Pinpoint the cell where the given text exists, returning its (x, y) midpoint coordinate. 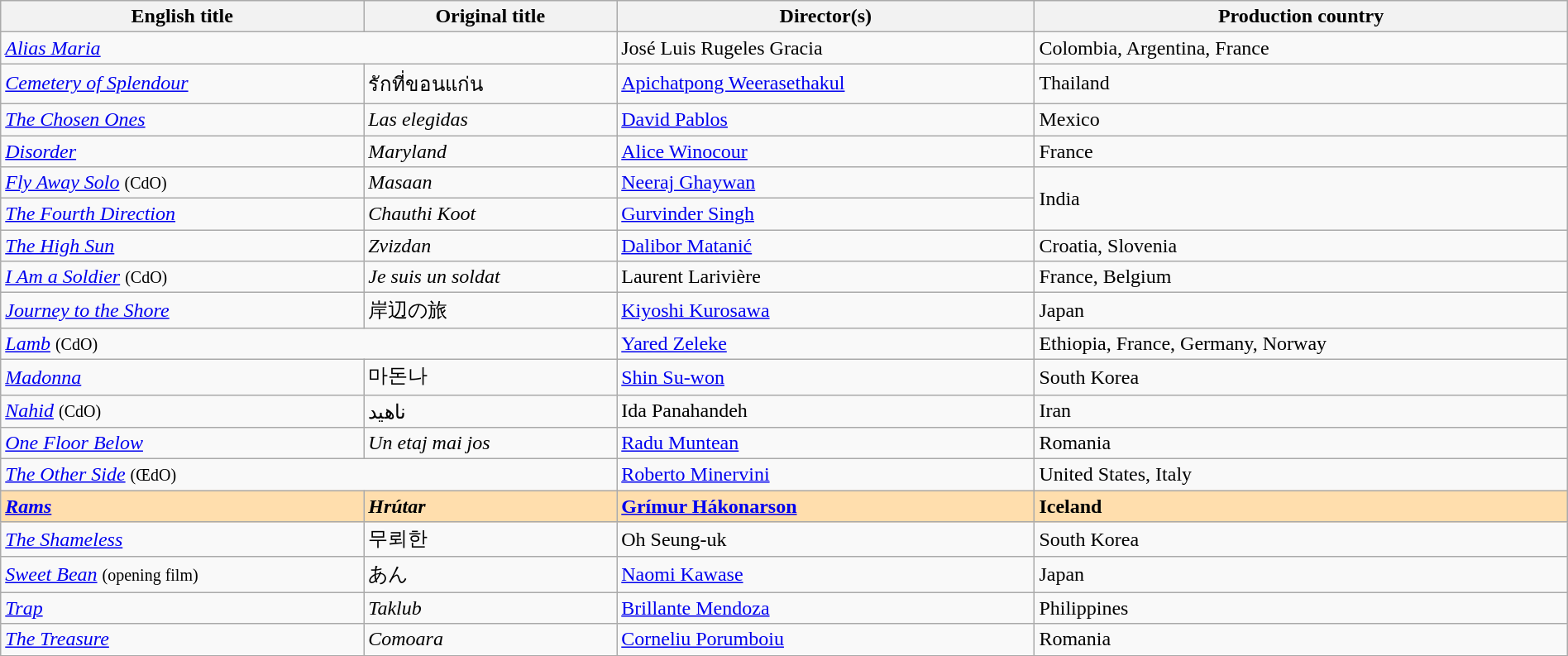
Brillante Mendoza (825, 608)
Neeraj Ghaywan (825, 183)
India (1301, 199)
Masaan (490, 183)
Shin Su-won (825, 377)
Je suis un soldat (490, 277)
Cemetery of Splendour (182, 84)
Mexico (1301, 119)
Grímur Hákonarson (825, 506)
Production country (1301, 17)
David Pablos (825, 119)
Colombia, Argentina, France (1301, 48)
Original title (490, 17)
Dalibor Matanić (825, 246)
I Am a Soldier (CdO) (182, 277)
Radu Muntean (825, 443)
Las elegidas (490, 119)
Roberto Minervini (825, 475)
United States, Italy (1301, 475)
Journey to the Shore (182, 311)
Alias Maria (309, 48)
The Shameless (182, 539)
ناهید (490, 411)
Thailand (1301, 84)
あん (490, 574)
岸辺の旅 (490, 311)
Apichatpong Weerasethakul (825, 84)
Trap (182, 608)
Rams (182, 506)
José Luis Rugeles Gracia (825, 48)
Croatia, Slovenia (1301, 246)
Yared Zeleke (825, 343)
Comoara (490, 639)
The Other Side (ŒdO) (309, 475)
The High Sun (182, 246)
Gurvinder Singh (825, 214)
Sweet Bean (opening film) (182, 574)
Zvizdan (490, 246)
Iran (1301, 411)
Madonna (182, 377)
Corneliu Porumboiu (825, 639)
Hrútar (490, 506)
Naomi Kawase (825, 574)
The Fourth Direction (182, 214)
Oh Seung-uk (825, 539)
Director(s) (825, 17)
Ethiopia, France, Germany, Norway (1301, 343)
English title (182, 17)
Kiyoshi Kurosawa (825, 311)
Philippines (1301, 608)
Fly Away Solo (CdO) (182, 183)
Un etaj mai jos (490, 443)
France (1301, 151)
รักที่ขอนแก่น (490, 84)
마돈나 (490, 377)
France, Belgium (1301, 277)
The Treasure (182, 639)
Taklub (490, 608)
Nahid (CdO) (182, 411)
Maryland (490, 151)
One Floor Below (182, 443)
The Chosen Ones (182, 119)
Iceland (1301, 506)
Chauthi Koot (490, 214)
Laurent Larivière (825, 277)
Alice Winocour (825, 151)
Disorder (182, 151)
Ida Panahandeh (825, 411)
Lamb (CdO) (309, 343)
무뢰한 (490, 539)
